Search for the cell housing the specified text and yield its [x, y] center coordinate. 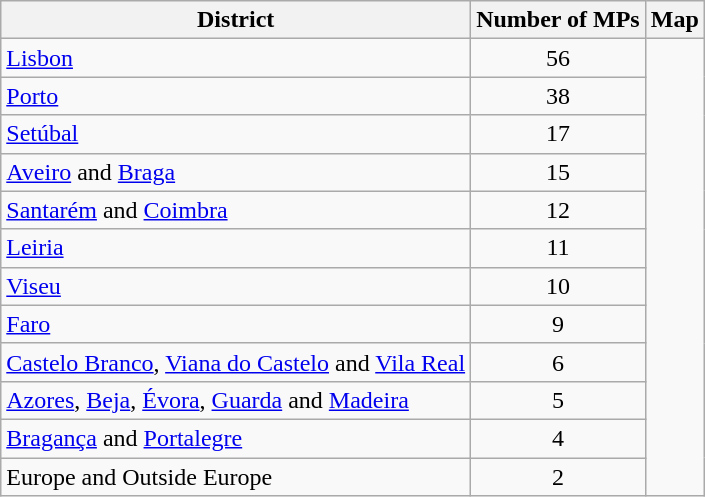
Number of MPs [558, 20]
5 [558, 400]
District [236, 20]
Map [674, 20]
Leiria [236, 248]
4 [558, 438]
Setúbal [236, 134]
56 [558, 58]
9 [558, 324]
38 [558, 96]
Santarém and Coimbra [236, 210]
6 [558, 362]
Viseu [236, 286]
Faro [236, 324]
15 [558, 172]
Aveiro and Braga [236, 172]
Europe and Outside Europe [236, 477]
11 [558, 248]
Lisbon [236, 58]
Castelo Branco, Viana do Castelo and Vila Real [236, 362]
Azores, Beja, Évora, Guarda and Madeira [236, 400]
Porto [236, 96]
12 [558, 210]
2 [558, 477]
17 [558, 134]
10 [558, 286]
Bragança and Portalegre [236, 438]
